Provide the (x, y) coordinate of the cell's center where the given text is located.  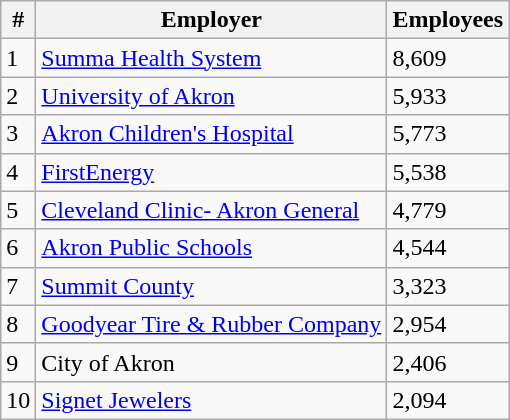
Cleveland Clinic- Akron General (212, 210)
3 (18, 134)
5,773 (448, 134)
Akron Children's Hospital (212, 134)
City of Akron (212, 362)
2,954 (448, 324)
FirstEnergy (212, 172)
5,538 (448, 172)
2,094 (448, 400)
7 (18, 286)
Employees (448, 20)
9 (18, 362)
Signet Jewelers (212, 400)
5,933 (448, 96)
2,406 (448, 362)
1 (18, 58)
6 (18, 248)
5 (18, 210)
8 (18, 324)
Goodyear Tire & Rubber Company (212, 324)
Employer (212, 20)
8,609 (448, 58)
2 (18, 96)
4 (18, 172)
Summa Health System (212, 58)
# (18, 20)
10 (18, 400)
4,779 (448, 210)
University of Akron (212, 96)
4,544 (448, 248)
Summit County (212, 286)
Akron Public Schools (212, 248)
3,323 (448, 286)
